Search for the cell housing the specified text and yield its [X, Y] center coordinate. 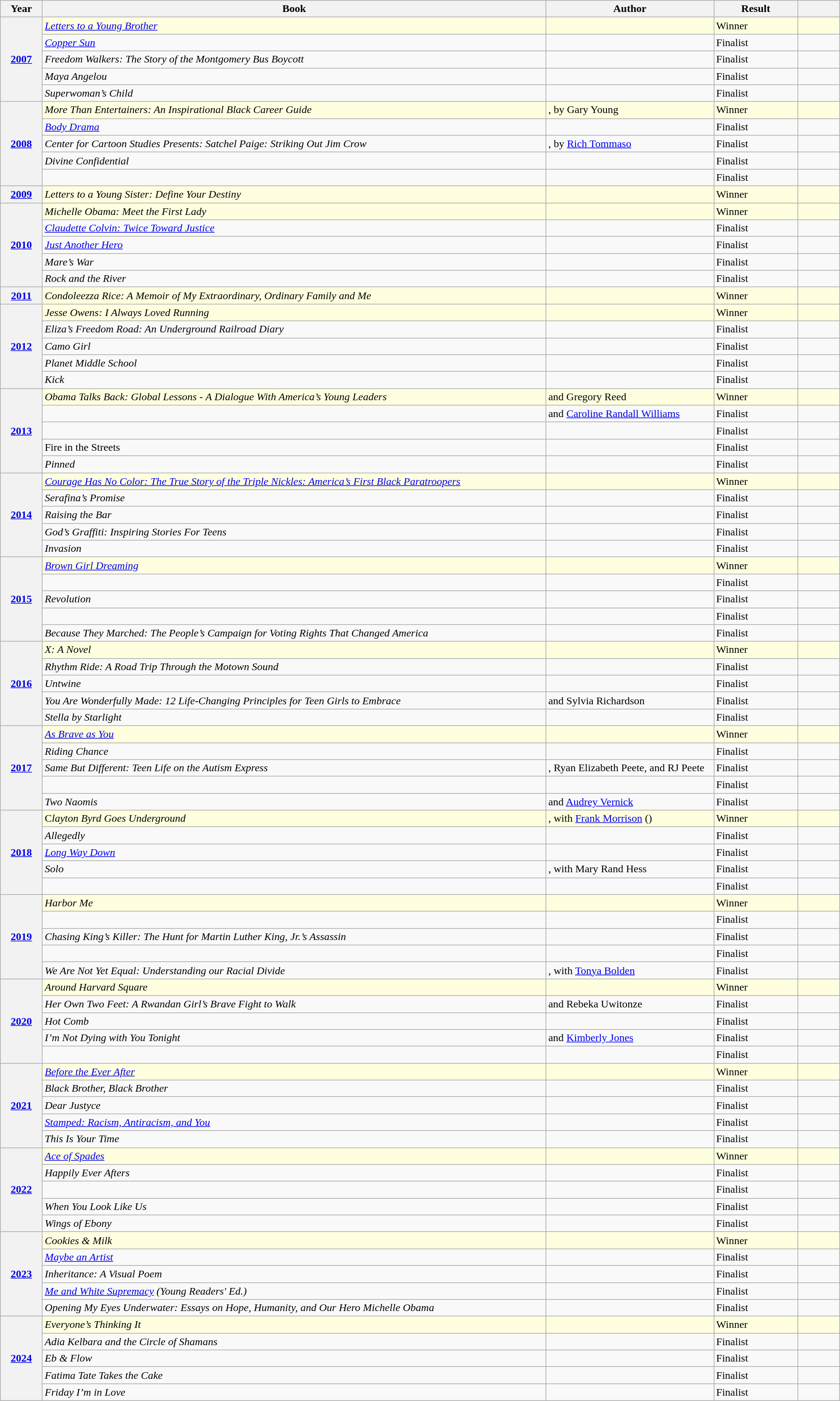
Book [294, 9]
Freedom Walkers: The Story of the Montgomery Bus Boycott [294, 59]
Condoleezza Rice: A Memoir of My Extraordinary, Ordinary Family and Me [294, 296]
, Ryan Elizabeth Peete, and RJ Peete [630, 768]
2009 [21, 194]
Eb & Flow [294, 1358]
2010 [21, 245]
Around Harvard Square [294, 987]
Body Drama [294, 127]
Divine Confidential [294, 160]
Revolution [294, 599]
2008 [21, 144]
As Brave as You [294, 734]
Camo Girl [294, 346]
2021 [21, 1105]
Center for Cartoon Studies Presents: Satchel Paige: Striking Out Jim Crow [294, 144]
2022 [21, 1190]
Fatima Tate Takes the Cake [294, 1375]
God’s Graffiti: Inspiring Stories For Teens [294, 532]
Mare’s War [294, 262]
Hot Comb [294, 1021]
Everyone’s Thinking It [294, 1325]
Rhythm Ride: A Road Trip Through the Motown Sound [294, 667]
Just Another Hero [294, 245]
2017 [21, 768]
Adia Kelbara and the Circle of Shamans [294, 1342]
Long Way Down [294, 852]
2019 [21, 937]
Michelle Obama: Meet the First Lady [294, 211]
and Rebeka Uwitonze [630, 1004]
2014 [21, 515]
Untwine [294, 683]
Before the Ever After [294, 1072]
, with Mary Rand Hess [630, 869]
and Caroline Randall Williams [630, 414]
and Gregory Reed [630, 397]
Result [756, 9]
Because They Marched: The People’s Campaign for Voting Rights That Changed America [294, 633]
You Are Wonderfully Made: 12 Life-Changing Principles for Teen Girls to Embrace [294, 700]
Harbor Me [294, 903]
and Sylvia Richardson [630, 700]
Two Naomis [294, 802]
Riding Chance [294, 751]
Eliza’s Freedom Road: An Underground Railroad Diary [294, 329]
, by Rich Tommaso [630, 144]
Author [630, 9]
, by Gary Young [630, 110]
Obama Talks Back: Global Lessons - A Dialogue With America’s Young Leaders [294, 397]
This Is Your Time [294, 1139]
Year [21, 9]
Raising the Bar [294, 515]
I’m Not Dying with You Tonight [294, 1038]
Kick [294, 380]
Dear Justyce [294, 1105]
Me and White Supremacy (Young Readers' Ed.) [294, 1291]
Courage Has No Color: The True Story of the Triple Nickles: America’s First Black Paratroopers [294, 481]
Chasing King’s Killer: The Hunt for Martin Luther King, Jr.’s Assassin [294, 937]
2012 [21, 346]
Letters to a Young Sister: Define Your Destiny [294, 194]
We Are Not Yet Equal: Understanding our Racial Divide [294, 970]
and Audrey Vernick [630, 802]
Fire in the Streets [294, 447]
Solo [294, 869]
Claudette Colvin: Twice Toward Justice [294, 228]
When You Look Like Us [294, 1206]
2015 [21, 599]
Cookies & Milk [294, 1240]
2023 [21, 1274]
2024 [21, 1358]
More Than Entertainers: An Inspirational Black Career Guide [294, 110]
2020 [21, 1021]
Maybe an Artist [294, 1257]
Happily Ever Afters [294, 1173]
Friday I’m in Love [294, 1392]
and Kimberly Jones [630, 1038]
Jesse Owens: I Always Loved Running [294, 312]
Her Own Two Feet: A Rwandan Girl’s Brave Fight to Walk [294, 1004]
Stamped: Racism, Antiracism, and You [294, 1122]
2018 [21, 852]
Allegedly [294, 835]
2013 [21, 430]
Opening My Eyes Underwater: Essays on Hope, Humanity, and Our Hero Michelle Obama [294, 1308]
2007 [21, 59]
Rock and the River [294, 279]
, with Frank Morrison () [630, 819]
Wings of Ebony [294, 1223]
Stella by Starlight [294, 717]
Clayton Byrd Goes Underground [294, 819]
Black Brother, Black Brother [294, 1089]
2011 [21, 296]
X: A Novel [294, 650]
Inheritance: A Visual Poem [294, 1274]
Ace of Spades [294, 1156]
Serafina’s Promise [294, 498]
Same But Different: Teen Life on the Autism Express [294, 768]
Copper Sun [294, 43]
Brown Girl Dreaming [294, 566]
Superwoman’s Child [294, 93]
Planet Middle School [294, 363]
Letters to a Young Brother [294, 26]
, with Tonya Bolden [630, 970]
Maya Angelou [294, 76]
Pinned [294, 464]
Invasion [294, 549]
2016 [21, 683]
